Detect which cell encompasses the target text, then output its (x, y) center coordinate. 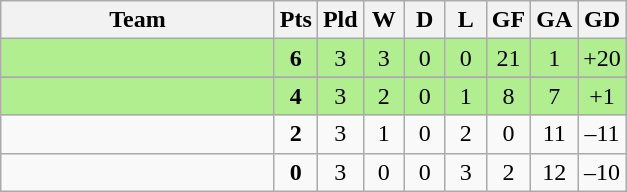
6 (296, 58)
7 (554, 96)
–10 (602, 172)
Pts (296, 20)
Pld (340, 20)
GA (554, 20)
–11 (602, 134)
11 (554, 134)
GF (508, 20)
Team (138, 20)
L (466, 20)
W (384, 20)
4 (296, 96)
GD (602, 20)
8 (508, 96)
+20 (602, 58)
D (424, 20)
+1 (602, 96)
21 (508, 58)
12 (554, 172)
